Output the (X, Y) coordinate of the center of the cell containing the given text.  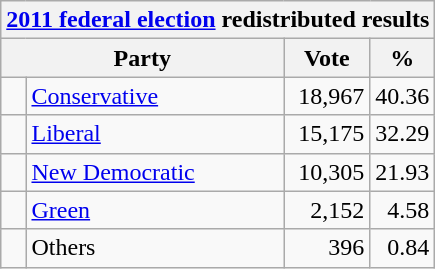
32.29 (402, 134)
4.58 (402, 210)
Others (155, 248)
10,305 (327, 172)
2011 federal election redistributed results (218, 20)
New Democratic (155, 172)
Vote (327, 58)
Conservative (155, 96)
2,152 (327, 210)
Party (142, 58)
40.36 (402, 96)
Liberal (155, 134)
15,175 (327, 134)
% (402, 58)
18,967 (327, 96)
396 (327, 248)
0.84 (402, 248)
21.93 (402, 172)
Green (155, 210)
